Search for the cell housing the specified text and yield its [X, Y] center coordinate. 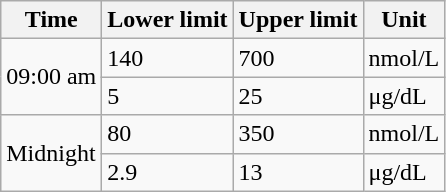
09:00 am [52, 77]
Upper limit [298, 20]
2.9 [168, 172]
5 [168, 96]
Unit [404, 20]
80 [168, 134]
Lower limit [168, 20]
13 [298, 172]
Time [52, 20]
700 [298, 58]
140 [168, 58]
350 [298, 134]
Midnight [52, 153]
25 [298, 96]
